Detect which cell encompasses the target text, then output its (x, y) center coordinate. 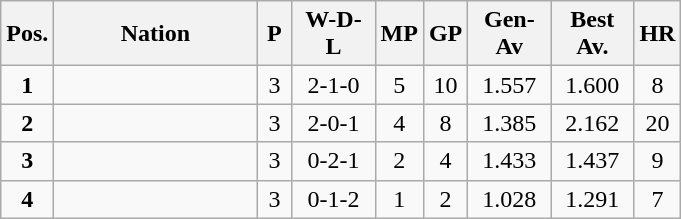
MP (399, 34)
1.385 (510, 123)
0-2-1 (334, 161)
1.433 (510, 161)
Gen-Av (510, 34)
7 (658, 199)
2.162 (592, 123)
HR (658, 34)
1.028 (510, 199)
5 (399, 85)
0-1-2 (334, 199)
1.600 (592, 85)
Best Av. (592, 34)
1.557 (510, 85)
2-0-1 (334, 123)
2-1-0 (334, 85)
W-D-L (334, 34)
20 (658, 123)
GP (445, 34)
10 (445, 85)
P (274, 34)
1.291 (592, 199)
1.437 (592, 161)
Pos. (28, 34)
9 (658, 161)
Nation (156, 34)
